Locate the cell with the specified text and output its [X, Y] center coordinate. 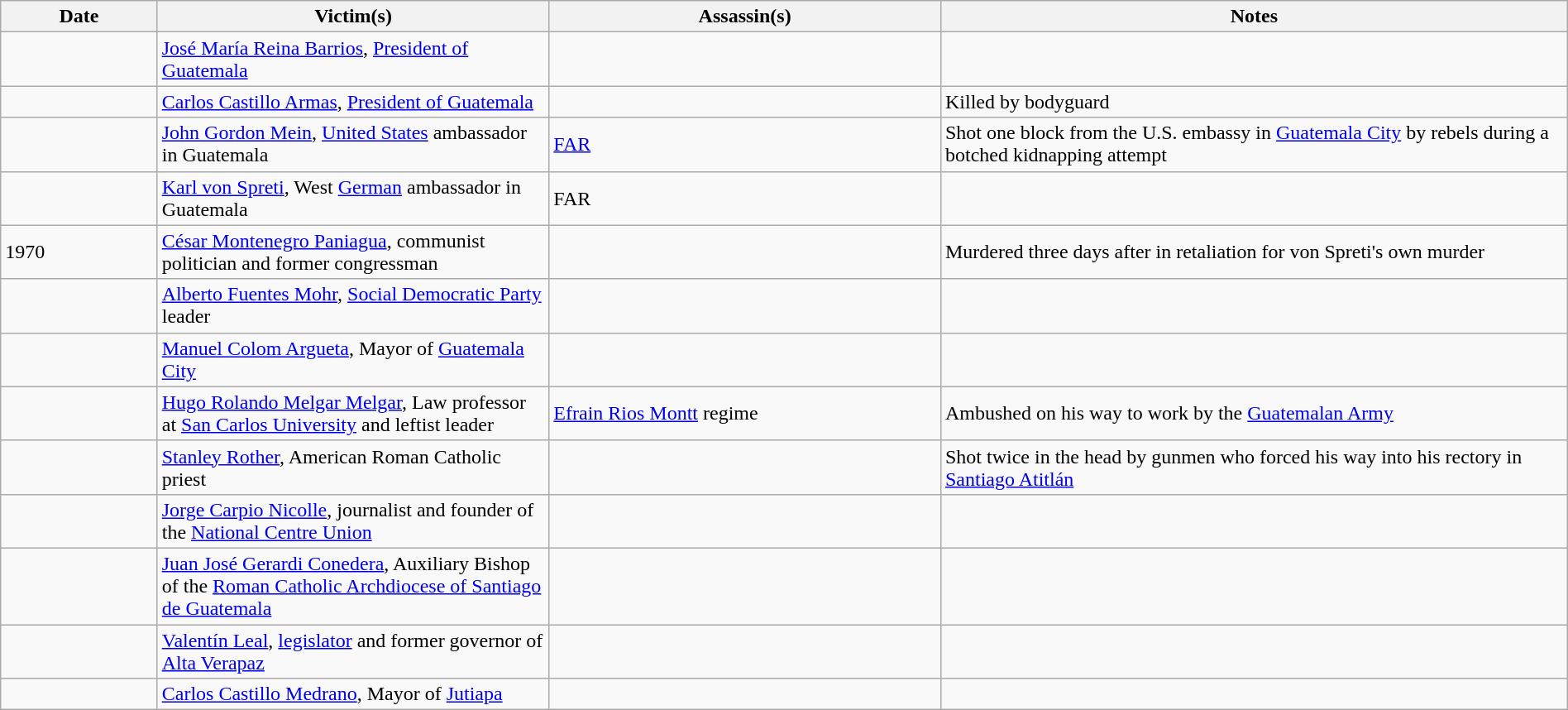
Alberto Fuentes Mohr, Social Democratic Party leader [353, 306]
Assassin(s) [745, 17]
Manuel Colom Argueta, Mayor of Guatemala City [353, 359]
Efrain Rios Montt regime [745, 414]
Notes [1254, 17]
Carlos Castillo Armas, President of Guatemala [353, 102]
Valentín Leal, legislator and former governor of Alta Verapaz [353, 650]
Hugo Rolando Melgar Melgar, Law professor at San Carlos University and leftist leader [353, 414]
Victim(s) [353, 17]
Shot twice in the head by gunmen who forced his way into his rectory in Santiago Atitlán [1254, 467]
Carlos Castillo Medrano, Mayor of Jutiapa [353, 694]
Ambushed on his way to work by the Guatemalan Army [1254, 414]
Murdered three days after in retaliation for von Spreti's own murder [1254, 252]
John Gordon Mein, United States ambassador in Guatemala [353, 144]
Killed by bodyguard [1254, 102]
José María Reina Barrios, President of Guatemala [353, 60]
Karl von Spreti, West German ambassador in Guatemala [353, 199]
1970 [79, 252]
Shot one block from the U.S. embassy in Guatemala City by rebels during a botched kidnapping attempt [1254, 144]
Juan José Gerardi Conedera, Auxiliary Bishop of the Roman Catholic Archdiocese of Santiago de Guatemala [353, 586]
Jorge Carpio Nicolle, journalist and founder of the National Centre Union [353, 521]
Date [79, 17]
César Montenegro Paniagua, communist politician and former congressman [353, 252]
Stanley Rother, American Roman Catholic priest [353, 467]
